From the cell containing the given text, extract its center point as (x, y) coordinate. 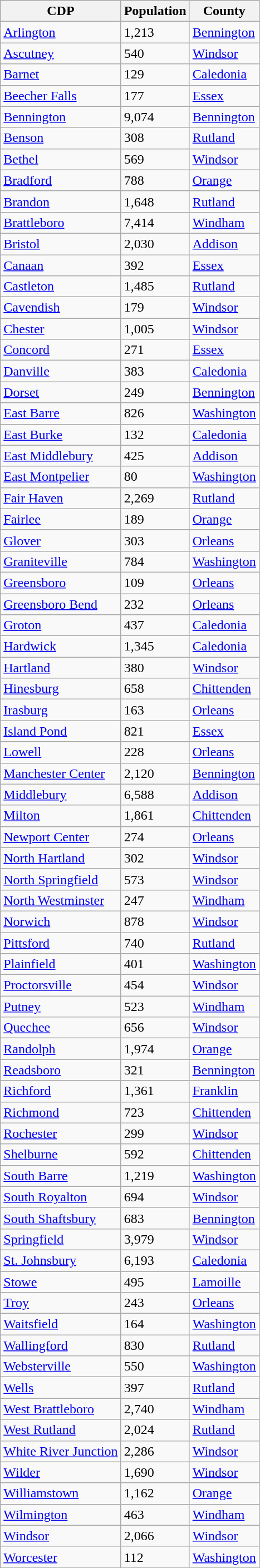
299 (155, 1133)
Newport Center (61, 837)
South Royalton (61, 1197)
249 (155, 392)
Hinesburg (61, 689)
2,740 (155, 1409)
878 (155, 921)
Irasburg (61, 710)
1,485 (155, 287)
Castleton (61, 287)
East Montpelier (61, 477)
Arlington (61, 32)
232 (155, 604)
Norwich (61, 921)
Williamstown (61, 1493)
Waitsfield (61, 1324)
St. Johnsbury (61, 1260)
County (224, 11)
Groton (61, 625)
784 (155, 561)
9,074 (155, 117)
Troy (61, 1303)
Wells (61, 1388)
656 (155, 1028)
274 (155, 837)
228 (155, 752)
1,974 (155, 1049)
Danville (61, 371)
Stowe (61, 1281)
Bethel (61, 159)
North Westminster (61, 900)
White River Junction (61, 1451)
2,030 (155, 244)
Springfield (61, 1239)
Greensboro Bend (61, 604)
392 (155, 265)
694 (155, 1197)
2,066 (155, 1536)
Beecher Falls (61, 96)
163 (155, 710)
112 (155, 1557)
Hardwick (61, 647)
Wilder (61, 1472)
830 (155, 1345)
Greensboro (61, 583)
2,024 (155, 1430)
6,193 (155, 1260)
Benson (61, 138)
East Burke (61, 435)
740 (155, 943)
Brattleboro (61, 223)
303 (155, 540)
826 (155, 413)
321 (155, 1070)
Milton (61, 816)
1,361 (155, 1091)
Randolph (61, 1049)
189 (155, 519)
1,162 (155, 1493)
129 (155, 75)
177 (155, 96)
569 (155, 159)
550 (155, 1367)
1,005 (155, 329)
Graniteville (61, 561)
6,588 (155, 795)
Shelburne (61, 1155)
658 (155, 689)
2,269 (155, 498)
1,690 (155, 1472)
Concord (61, 350)
North Springfield (61, 879)
3,979 (155, 1239)
401 (155, 964)
592 (155, 1155)
Richmond (61, 1112)
302 (155, 858)
Wilmington (61, 1515)
Hartland (61, 668)
308 (155, 138)
723 (155, 1112)
109 (155, 583)
1,219 (155, 1176)
132 (155, 435)
523 (155, 1007)
243 (155, 1303)
Bristol (61, 244)
Ascutney (61, 53)
Manchester Center (61, 773)
Island Pond (61, 731)
Middlebury (61, 795)
437 (155, 625)
West Brattleboro (61, 1409)
Plainfield (61, 964)
7,414 (155, 223)
Canaan (61, 265)
Rochester (61, 1133)
Fairlee (61, 519)
Proctorsville (61, 985)
South Shaftsbury (61, 1218)
Websterville (61, 1367)
Lowell (61, 752)
Fair Haven (61, 498)
380 (155, 668)
Lamoille (224, 1281)
788 (155, 180)
179 (155, 308)
Franklin (224, 1091)
South Barre (61, 1176)
164 (155, 1324)
1,345 (155, 647)
454 (155, 985)
East Barre (61, 413)
Brandon (61, 201)
1,861 (155, 816)
425 (155, 456)
1,648 (155, 201)
Worcester (61, 1557)
Richford (61, 1091)
397 (155, 1388)
West Rutland (61, 1430)
Pittsford (61, 943)
Bradford (61, 180)
Cavendish (61, 308)
North Hartland (61, 858)
463 (155, 1515)
2,120 (155, 773)
Dorset (61, 392)
247 (155, 900)
1,213 (155, 32)
540 (155, 53)
495 (155, 1281)
East Middlebury (61, 456)
80 (155, 477)
Population (155, 11)
Wallingford (61, 1345)
Readsboro (61, 1070)
Barnet (61, 75)
Quechee (61, 1028)
383 (155, 371)
Glover (61, 540)
Chester (61, 329)
2,286 (155, 1451)
CDP (61, 11)
683 (155, 1218)
Putney (61, 1007)
821 (155, 731)
271 (155, 350)
573 (155, 879)
